Search for the cell housing the specified text and yield its (X, Y) center coordinate. 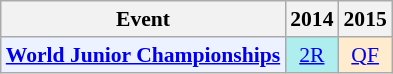
2R (312, 55)
World Junior Championships (143, 55)
Event (143, 19)
QF (366, 55)
2015 (366, 19)
2014 (312, 19)
